For the text-containing cell, return its midpoint in (X, Y) coordinate format. 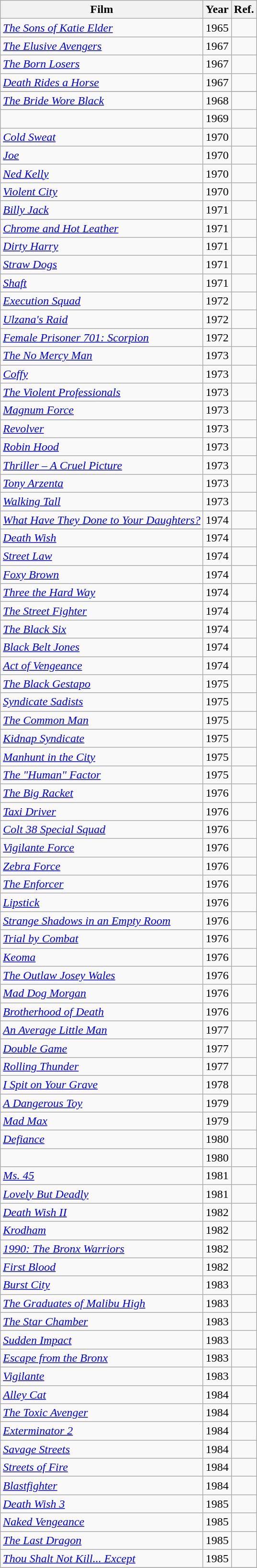
What Have They Done to Your Daughters? (101, 519)
The Black Gestapo (101, 684)
The Sons of Katie Elder (101, 28)
The Toxic Avenger (101, 1413)
Street Law (101, 556)
An Average Little Man (101, 1030)
The Last Dragon (101, 1540)
Lovely But Deadly (101, 1194)
Brotherhood of Death (101, 1012)
The Outlaw Josey Wales (101, 975)
The Big Racket (101, 793)
Shaft (101, 283)
Burst City (101, 1285)
Lipstick (101, 902)
Ulzana's Raid (101, 319)
Keoma (101, 957)
Year (217, 10)
Zebra Force (101, 866)
Walking Tall (101, 501)
Death Rides a Horse (101, 82)
First Blood (101, 1267)
Kidnap Syndicate (101, 738)
Strange Shadows in an Empty Room (101, 921)
The No Mercy Man (101, 356)
The Elusive Avengers (101, 46)
Naked Vengeance (101, 1522)
Chrome and Hot Leather (101, 228)
Tony Arzenta (101, 483)
1965 (217, 28)
The Violent Professionals (101, 392)
Syndicate Sadists (101, 702)
Mad Dog Morgan (101, 993)
Thriller – A Cruel Picture (101, 465)
Death Wish (101, 538)
Death Wish 3 (101, 1504)
The Street Fighter (101, 611)
1990: The Bronx Warriors (101, 1249)
Female Prisoner 701: Scorpion (101, 338)
Billy Jack (101, 210)
The Born Losers (101, 64)
Coffy (101, 374)
Streets of Fire (101, 1467)
Mad Max (101, 1121)
Vigilante Force (101, 848)
Blastfighter (101, 1486)
Three the Hard Way (101, 593)
Ned Kelly (101, 173)
Straw Dogs (101, 265)
Exterminator 2 (101, 1431)
1978 (217, 1084)
I Spit on Your Grave (101, 1084)
Film (101, 10)
Ms. 45 (101, 1176)
Robin Hood (101, 447)
Act of Vengeance (101, 666)
Vigilante (101, 1376)
Defiance (101, 1139)
Joe (101, 155)
Revolver (101, 429)
The Black Six (101, 629)
The Bride Wore Black (101, 101)
Cold Sweat (101, 137)
Ref. (244, 10)
Manhunt in the City (101, 756)
Taxi Driver (101, 812)
Execution Squad (101, 301)
Black Belt Jones (101, 647)
A Dangerous Toy (101, 1103)
The Star Chamber (101, 1321)
Krodham (101, 1230)
Violent City (101, 192)
Dirty Harry (101, 247)
Savage Streets (101, 1449)
Alley Cat (101, 1395)
1969 (217, 119)
Double Game (101, 1048)
Trial by Combat (101, 939)
1968 (217, 101)
Death Wish II (101, 1212)
Foxy Brown (101, 575)
Colt 38 Special Squad (101, 830)
The "Human" Factor (101, 775)
Thou Shalt Not Kill... Except (101, 1558)
The Graduates of Malibu High (101, 1303)
Magnum Force (101, 410)
The Enforcer (101, 884)
Sudden Impact (101, 1340)
Escape from the Bronx (101, 1358)
The Common Man (101, 720)
Rolling Thunder (101, 1066)
